Identify which cell holds the provided text, then report its (x, y) central coordinate. 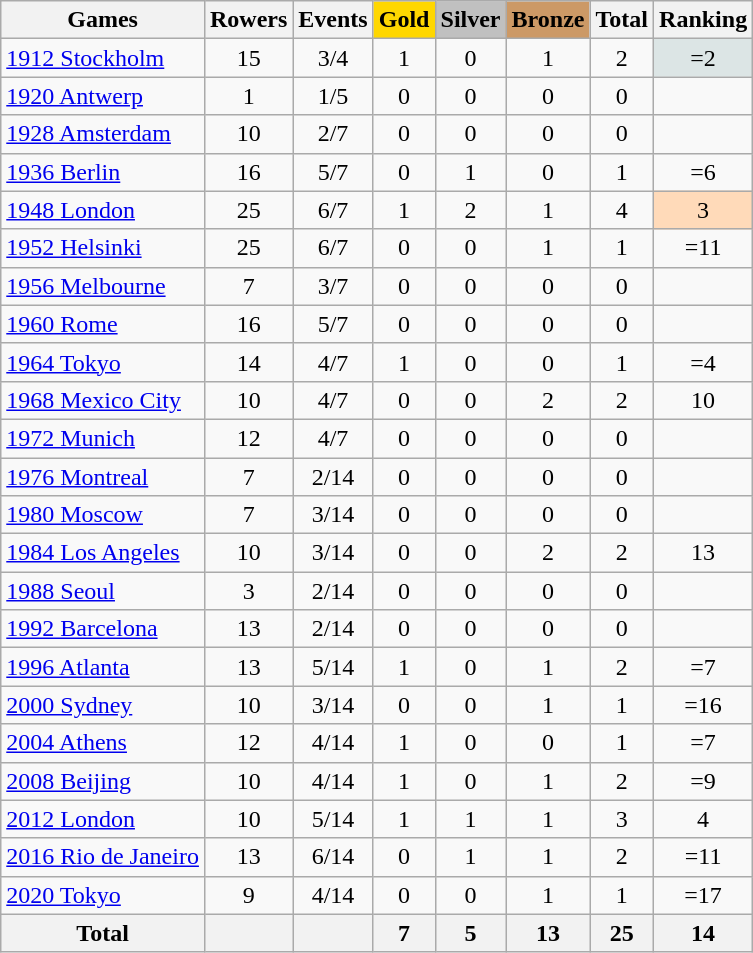
9 (248, 895)
2016 Rio de Janeiro (103, 857)
3/4 (333, 58)
1936 Berlin (103, 172)
1984 Los Angeles (103, 553)
5 (470, 933)
Gold (404, 20)
Rowers (248, 20)
=9 (704, 781)
2008 Beijing (103, 781)
Ranking (704, 20)
2004 Athens (103, 743)
1968 Mexico City (103, 400)
Events (333, 20)
1972 Munich (103, 438)
1952 Helsinki (103, 248)
15 (248, 58)
2000 Sydney (103, 705)
1992 Barcelona (103, 629)
1988 Seoul (103, 591)
=2 (704, 58)
1920 Antwerp (103, 96)
=16 (704, 705)
Silver (470, 20)
1912 Stockholm (103, 58)
1976 Montreal (103, 477)
6/14 (333, 857)
=17 (704, 895)
3/7 (333, 286)
1964 Tokyo (103, 362)
2/7 (333, 134)
=4 (704, 362)
1996 Atlanta (103, 667)
1/5 (333, 96)
Games (103, 20)
2012 London (103, 819)
Bronze (548, 20)
1956 Melbourne (103, 286)
2020 Tokyo (103, 895)
1980 Moscow (103, 515)
1960 Rome (103, 324)
1928 Amsterdam (103, 134)
1948 London (103, 210)
=6 (704, 172)
